Determine the [x, y] coordinate at the center of the cell enclosing the given text.  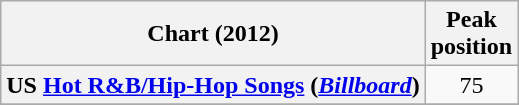
75 [471, 85]
Peakposition [471, 34]
US Hot R&B/Hip-Hop Songs (Billboard) [213, 85]
Chart (2012) [213, 34]
